Determine the (x, y) coordinate at the center of the cell enclosing the given text.  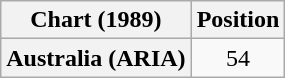
Chart (1989) (96, 20)
54 (238, 58)
Position (238, 20)
Australia (ARIA) (96, 58)
